From the cell containing the given text, extract its center point as [X, Y] coordinate. 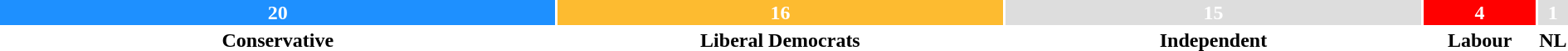
15 [1213, 13]
1 [1553, 13]
20 [278, 13]
4 [1480, 13]
16 [781, 13]
